Return the [X, Y] coordinate for the center point of the cell that contains the specified text.  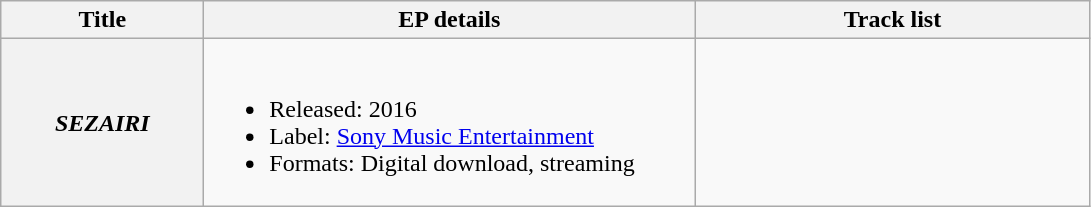
Title [102, 20]
SEZAIRI [102, 122]
EP details [450, 20]
Released: 2016Label: Sony Music EntertainmentFormats: Digital download, streaming [450, 122]
Track list [892, 20]
